Output the [X, Y] coordinate of the center of the cell containing the given text.  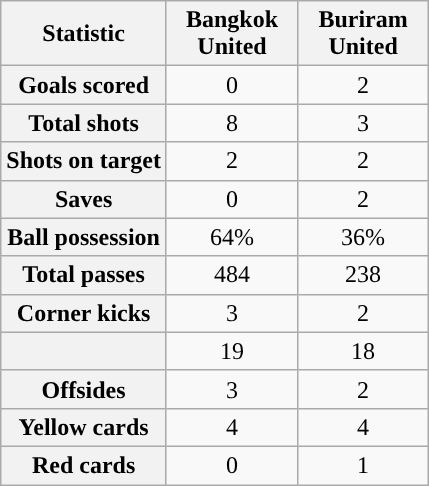
Red cards [84, 465]
36% [364, 237]
8 [232, 123]
Statistic [84, 34]
Total shots [84, 123]
Yellow cards [84, 427]
64% [232, 237]
Total passes [84, 275]
Saves [84, 199]
238 [364, 275]
1 [364, 465]
19 [232, 351]
18 [364, 351]
Offsides [84, 389]
Bangkok United [232, 34]
Ball possession [84, 237]
484 [232, 275]
Shots on target [84, 161]
Buriram United [364, 34]
Corner kicks [84, 313]
Goals scored [84, 85]
